From the cell containing the given text, extract its center point as [x, y] coordinate. 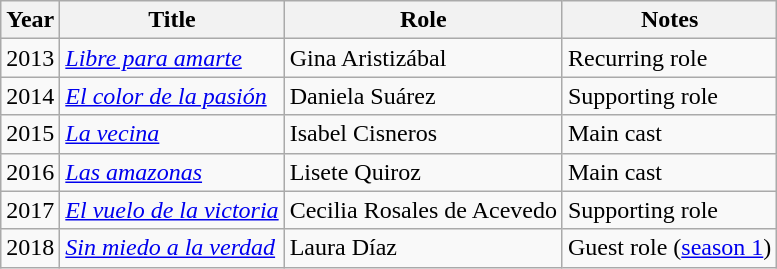
Sin miedo a la verdad [172, 248]
Daniela Suárez [423, 96]
Laura Díaz [423, 248]
Notes [669, 20]
Gina Aristizábal [423, 58]
Recurring role [669, 58]
La vecina [172, 134]
El vuelo de la victoria [172, 210]
2015 [30, 134]
Lisete Quiroz [423, 172]
Year [30, 20]
Role [423, 20]
2018 [30, 248]
Libre para amarte [172, 58]
2013 [30, 58]
2016 [30, 172]
Isabel Cisneros [423, 134]
2017 [30, 210]
Guest role (season 1) [669, 248]
Title [172, 20]
Cecilia Rosales de Acevedo [423, 210]
2014 [30, 96]
Las amazonas [172, 172]
El color de la pasión [172, 96]
